Return [X, Y] of the center of cell containing provided text 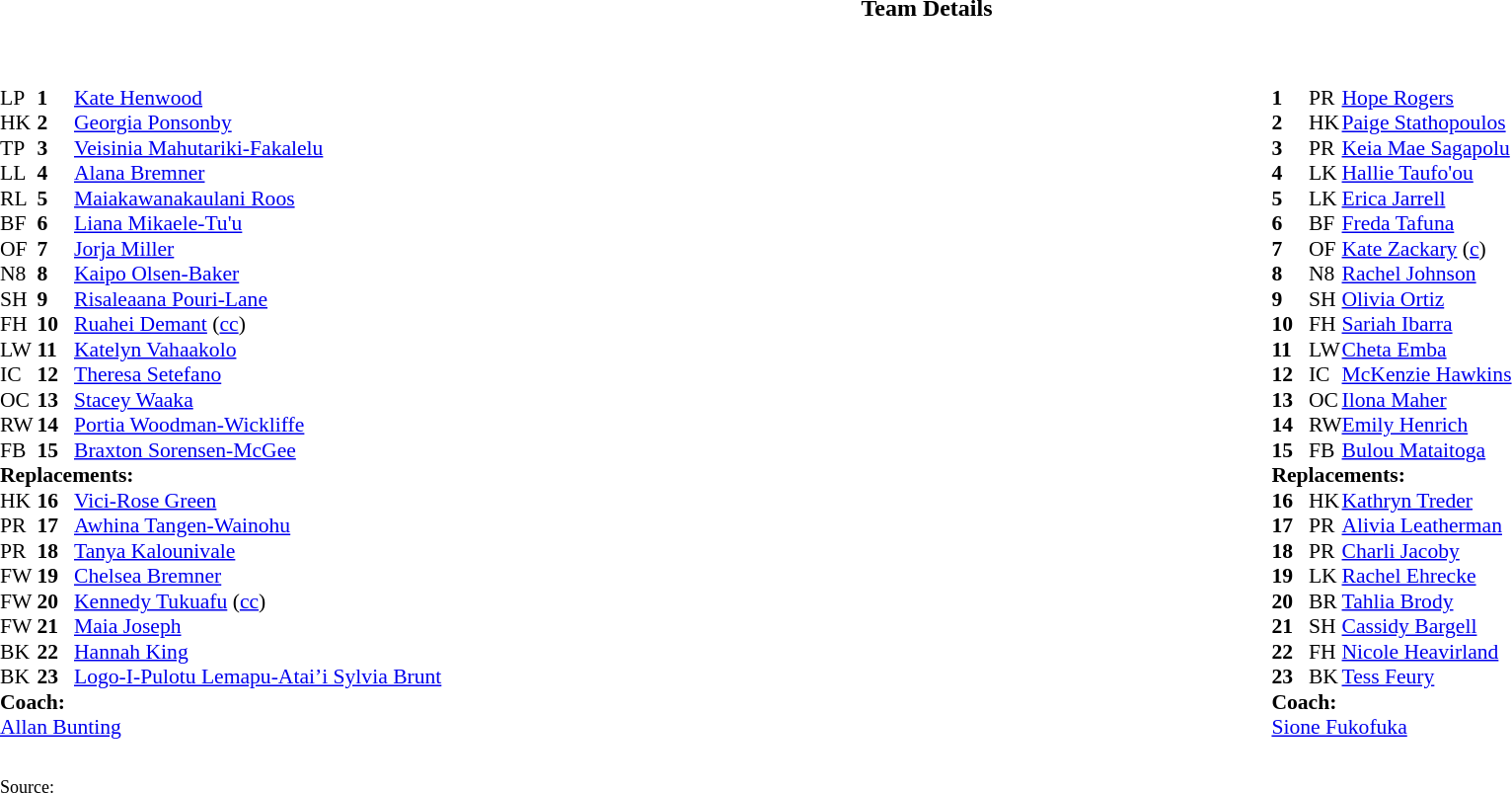
Charli Jacoby [1427, 551]
Stacey Waaka [258, 400]
Hannah King [258, 652]
Cheta Emba [1427, 350]
Ruahei Demant (cc) [258, 325]
Rachel Johnson [1427, 274]
Emily Henrich [1427, 426]
Katelyn Vahaakolo [258, 350]
Braxton Sorensen-McGee [258, 450]
Vici-Rose Green [258, 501]
Georgia Ponsonby [258, 123]
Sariah Ibarra [1427, 325]
Rachel Ehrecke [1427, 576]
TP [19, 148]
Portia Woodman-Wickliffe [258, 426]
Hope Rogers [1427, 98]
Bulou Mataitoga [1427, 450]
Kate Henwood [258, 98]
Logo-I-Pulotu Lemapu-Atai’i Sylvia Brunt [258, 676]
Cassidy Bargell [1427, 627]
LL [19, 173]
Tahlia Brody [1427, 601]
Maiakawanakaulani Roos [258, 198]
LP [19, 98]
Nicole Heavirland [1427, 652]
McKenzie Hawkins [1427, 374]
Risaleaana Pouri-Lane [258, 299]
Paige Stathopoulos [1427, 123]
Alivia Leatherman [1427, 526]
Tess Feury [1427, 676]
Erica Jarrell [1427, 198]
Olivia Ortiz [1427, 299]
Freda Tafuna [1427, 224]
Kaipo Olsen-Baker [258, 274]
Chelsea Bremner [258, 576]
Kate Zackary (c) [1427, 249]
Awhina Tangen-Wainohu [258, 526]
Ilona Maher [1427, 400]
Alana Bremner [258, 173]
Keia Mae Sagapolu [1427, 148]
Hallie Taufo'ou [1427, 173]
Allan Bunting [221, 728]
Tanya Kalounivale [258, 551]
Kennedy Tukuafu (cc) [258, 601]
Maia Joseph [258, 627]
BR [1325, 601]
Liana Mikaele-Tu'u [258, 224]
Jorja Miller [258, 249]
Theresa Setefano [258, 374]
Sione Fukofuka [1392, 728]
RL [19, 198]
Veisinia Mahutariki-Fakalelu [258, 148]
Kathryn Treder [1427, 501]
